Determine the (X, Y) coordinate at the center of the cell enclosing the given text.  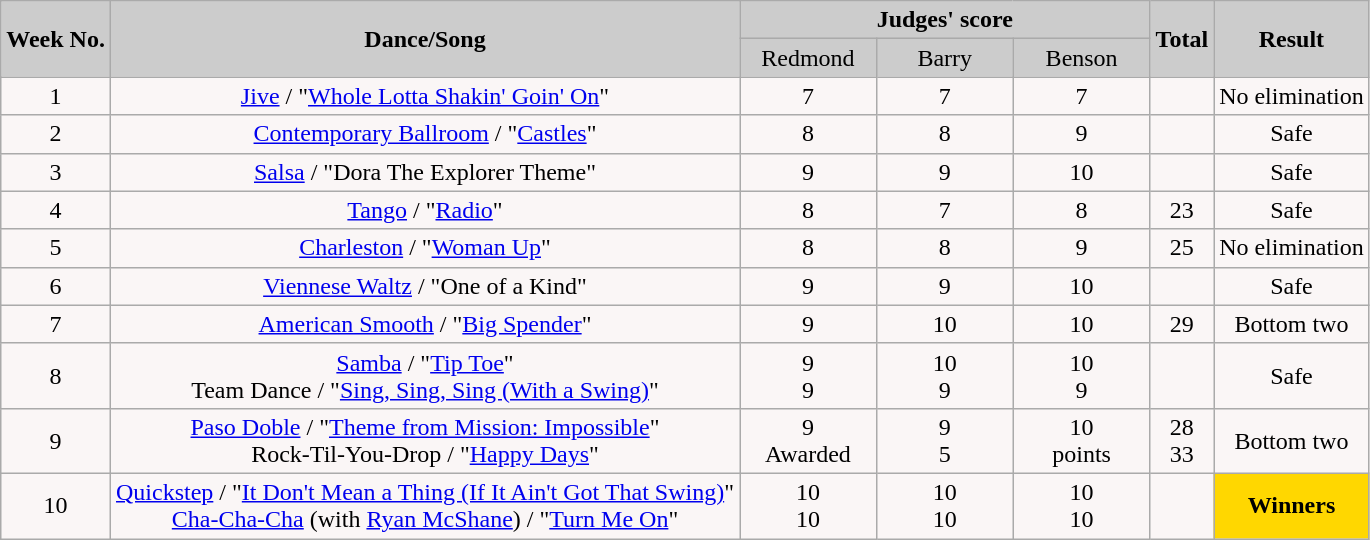
4 (56, 210)
10points (1082, 440)
Paso Doble / "Theme from Mission: Impossible"Rock-Til-You-Drop / "Happy Days" (424, 440)
Week No. (56, 39)
Samba / "Tip Toe"Team Dance / "Sing, Sing, Sing (With a Swing)" (424, 376)
29 (1182, 324)
Barry (944, 58)
Judges' score (946, 20)
Redmond (808, 58)
25 (1182, 248)
Winners (1292, 506)
2 (56, 134)
Salsa / "Dora The Explorer Theme" (424, 172)
Total (1182, 39)
95 (944, 440)
23 (1182, 210)
Quickstep / "It Don't Mean a Thing (If It Ain't Got That Swing)"Cha-Cha-Cha (with Ryan McShane) / "Turn Me On" (424, 506)
5 (56, 248)
Viennese Waltz / "One of a Kind" (424, 286)
Charleston / "Woman Up" (424, 248)
Contemporary Ballroom / "Castles" (424, 134)
Jive / "Whole Lotta Shakin' Goin' On" (424, 96)
2833 (1182, 440)
3 (56, 172)
Tango / "Radio" (424, 210)
Benson (1082, 58)
99 (808, 376)
1 (56, 96)
American Smooth / "Big Spender" (424, 324)
Dance/Song (424, 39)
6 (56, 286)
9Awarded (808, 440)
Result (1292, 39)
